Search for the cell housing the specified text and yield its (X, Y) center coordinate. 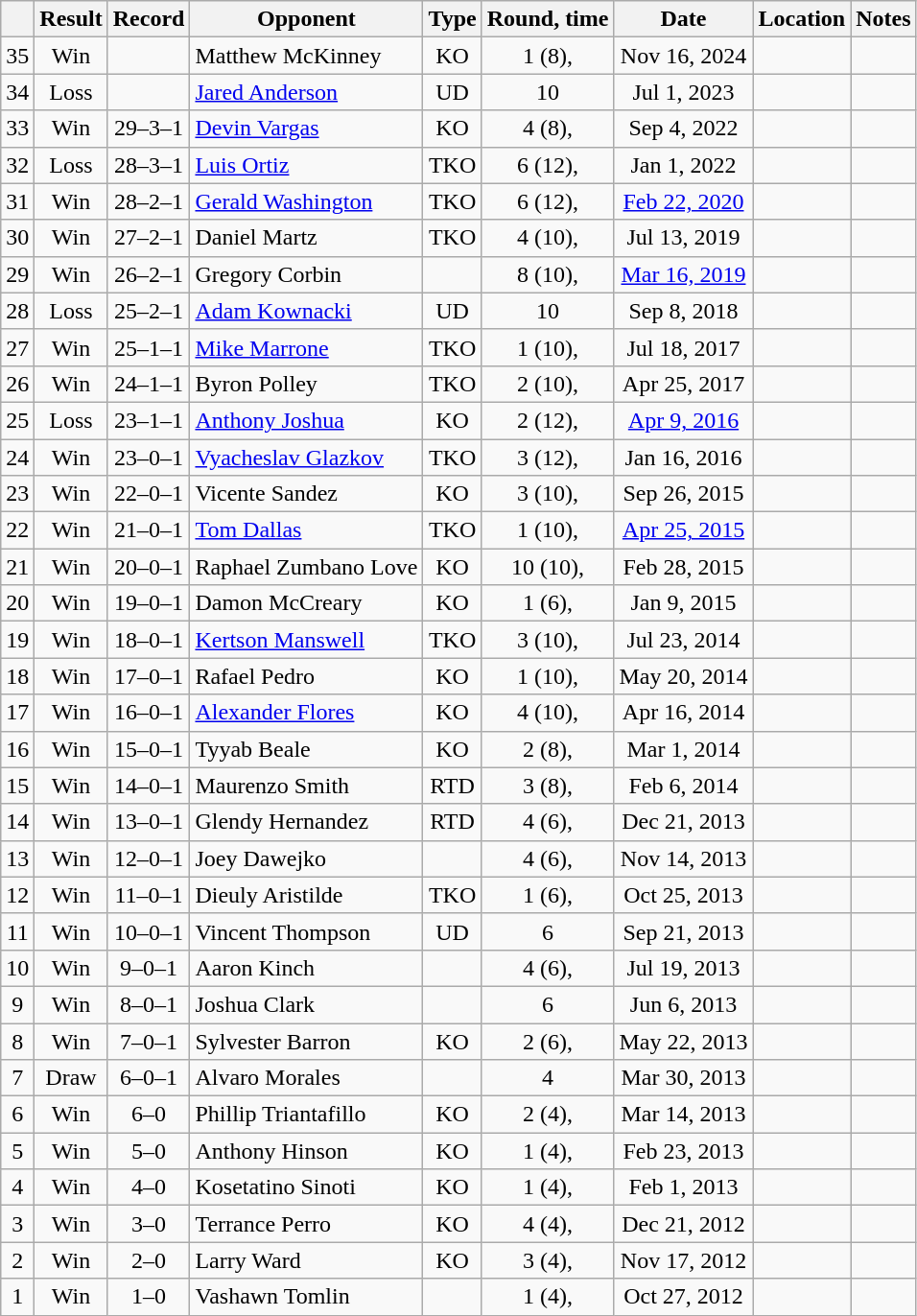
Type (453, 19)
Joey Dawejko (307, 858)
7–0–1 (149, 1041)
Tom Dallas (307, 530)
11–0–1 (149, 895)
Luis Ortiz (307, 165)
29 (17, 274)
Jul 1, 2023 (683, 92)
2–0 (149, 1260)
8 (10), (548, 274)
Apr 16, 2014 (683, 713)
27–2–1 (149, 238)
6–0 (149, 1115)
21–0–1 (149, 530)
17–0–1 (149, 676)
Gregory Corbin (307, 274)
Jared Anderson (307, 92)
Jan 1, 2022 (683, 165)
Joshua Clark (307, 1004)
Kertson Manswell (307, 640)
4 (4), (548, 1224)
Daniel Martz (307, 238)
Alexander Flores (307, 713)
26 (17, 384)
31 (17, 201)
1–0 (149, 1297)
Maurenzo Smith (307, 786)
Vicente Sandez (307, 494)
19–0–1 (149, 603)
7 (17, 1078)
3 (8), (548, 786)
Jan 9, 2015 (683, 603)
Oct 25, 2013 (683, 895)
10–0–1 (149, 931)
Result (71, 19)
28–3–1 (149, 165)
9–0–1 (149, 968)
27 (17, 347)
2 (6), (548, 1041)
Vashawn Tomlin (307, 1297)
Apr 9, 2016 (683, 420)
33 (17, 129)
Mike Marrone (307, 347)
Mar 30, 2013 (683, 1078)
2 (4), (548, 1115)
28 (17, 311)
Jul 19, 2013 (683, 968)
Larry Ward (307, 1260)
25–2–1 (149, 311)
Feb 6, 2014 (683, 786)
3 (4), (548, 1260)
Glendy Hernandez (307, 822)
23–1–1 (149, 420)
Aaron Kinch (307, 968)
14–0–1 (149, 786)
29–3–1 (149, 129)
9 (17, 1004)
11 (17, 931)
Feb 28, 2015 (683, 567)
22 (17, 530)
28–2–1 (149, 201)
Nov 16, 2024 (683, 56)
3 (12), (548, 458)
Mar 14, 2013 (683, 1115)
2 (8), (548, 749)
Mar 16, 2019 (683, 274)
16–0–1 (149, 713)
16 (17, 749)
15–0–1 (149, 749)
32 (17, 165)
4–0 (149, 1187)
Jul 13, 2019 (683, 238)
8–0–1 (149, 1004)
Notes (883, 19)
Oct 27, 2012 (683, 1297)
Sep 4, 2022 (683, 129)
6–0–1 (149, 1078)
35 (17, 56)
12–0–1 (149, 858)
Feb 22, 2020 (683, 201)
1 (8), (548, 56)
Location (802, 19)
Apr 25, 2017 (683, 384)
17 (17, 713)
Matthew McKinney (307, 56)
Devin Vargas (307, 129)
Draw (71, 1078)
Gerald Washington (307, 201)
Anthony Hinson (307, 1151)
Feb 23, 2013 (683, 1151)
14 (17, 822)
4 (8), (548, 129)
Adam Kownacki (307, 311)
Feb 1, 2013 (683, 1187)
2 (12), (548, 420)
25 (17, 420)
Dec 21, 2012 (683, 1224)
May 22, 2013 (683, 1041)
Nov 14, 2013 (683, 858)
13 (17, 858)
15 (17, 786)
Round, time (548, 19)
Rafael Pedro (307, 676)
Terrance Perro (307, 1224)
Opponent (307, 19)
22–0–1 (149, 494)
Damon McCreary (307, 603)
Sep 8, 2018 (683, 311)
2 (17, 1260)
25–1–1 (149, 347)
Anthony Joshua (307, 420)
Mar 1, 2014 (683, 749)
Sep 26, 2015 (683, 494)
Phillip Triantafillo (307, 1115)
Nov 17, 2012 (683, 1260)
Kosetatino Sinoti (307, 1187)
8 (17, 1041)
Byron Polley (307, 384)
Vincent Thompson (307, 931)
5–0 (149, 1151)
May 20, 2014 (683, 676)
18 (17, 676)
19 (17, 640)
Record (149, 19)
18–0–1 (149, 640)
20–0–1 (149, 567)
Date (683, 19)
Raphael Zumbano Love (307, 567)
Jul 18, 2017 (683, 347)
Dieuly Aristilde (307, 895)
Tyyab Beale (307, 749)
Jul 23, 2014 (683, 640)
10 (10), (548, 567)
Vyacheslav Glazkov (307, 458)
1 (17, 1297)
23 (17, 494)
23–0–1 (149, 458)
12 (17, 895)
Jun 6, 2013 (683, 1004)
Jan 16, 2016 (683, 458)
2 (10), (548, 384)
3–0 (149, 1224)
24 (17, 458)
Alvaro Morales (307, 1078)
26–2–1 (149, 274)
3 (17, 1224)
Sep 21, 2013 (683, 931)
13–0–1 (149, 822)
21 (17, 567)
34 (17, 92)
30 (17, 238)
24–1–1 (149, 384)
Apr 25, 2015 (683, 530)
5 (17, 1151)
Dec 21, 2013 (683, 822)
Sylvester Barron (307, 1041)
20 (17, 603)
